Capture the cell that displays the provided text and extract its [X, Y] central coordinate. 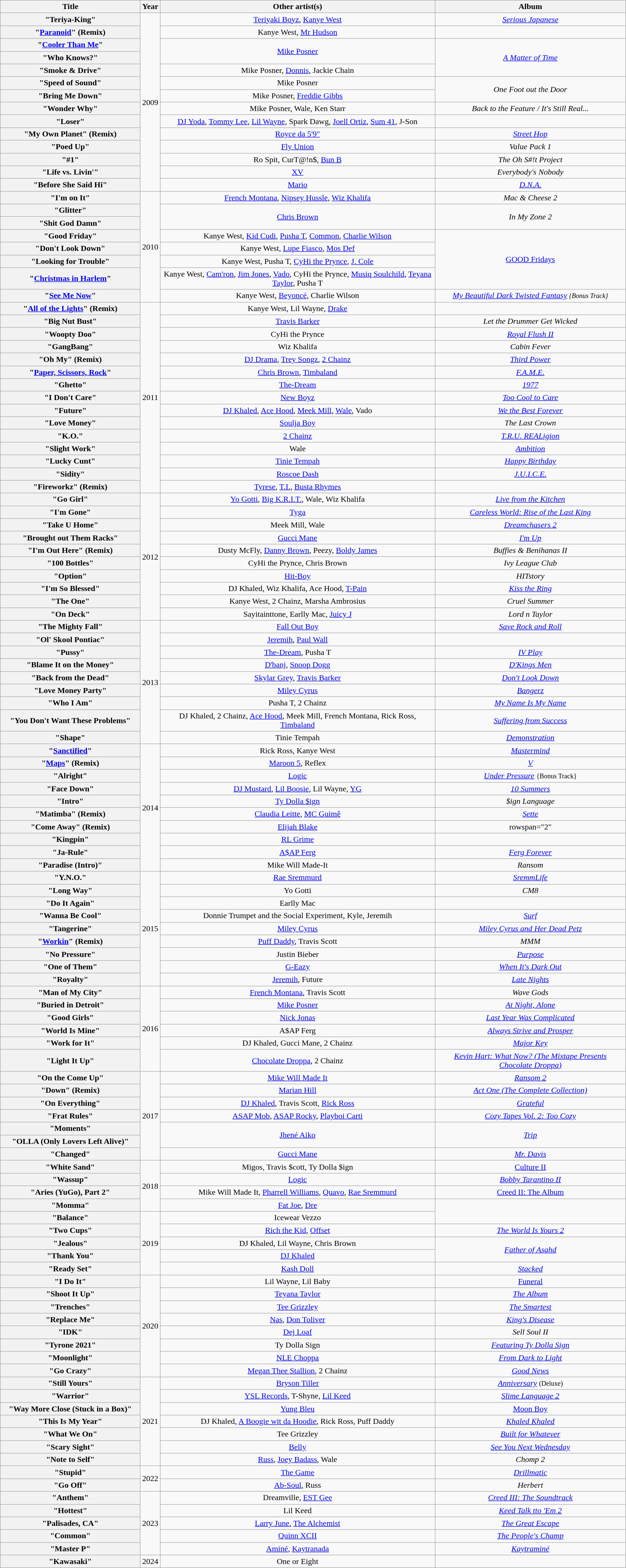
"Face Down" [70, 788]
Jhené Aiko [298, 1135]
"Paradise (Intro)" [70, 865]
"Shape" [70, 738]
"Man of My City" [70, 992]
"Lucky Cunt" [70, 461]
"I'm Out Here" (Remix) [70, 550]
Larry June, The Alchemist [298, 1523]
2 Chainz [298, 436]
Maroon 5, Reflex [298, 763]
Moon Boy [530, 1408]
Dej Loaf [298, 1332]
"Woopty Doo" [70, 334]
"Go Crazy" [70, 1370]
Act One (The Complete Collection) [530, 1090]
"K.O." [70, 436]
Justin Bieber [298, 954]
My Name Is My Name [530, 703]
2013 [150, 682]
2011 [150, 397]
The Smartest [530, 1307]
"Hottest" [70, 1510]
"Smoke & Drive" [70, 70]
"Matimba" (Remix) [70, 814]
DJ Yoda, Tommy Lee, Lil Wayne, Spark Dawg, Joell Ortiz, Sum 41, J-Son [298, 121]
"I'm So Blessed" [70, 589]
"One of Them" [70, 967]
When It's Dark Out [530, 967]
Mike Posner, Freddie Gibbs [298, 96]
"Alright" [70, 776]
Happy Birthday [530, 461]
Chris Brown [298, 217]
Mario [298, 185]
"I'm on It" [70, 198]
Mike Posner, Wale, Ken Starr [298, 108]
Featuring Ty Dolla Sign [530, 1345]
DJ Mustard, Lil Boosie, Lil Wayne, YG [298, 788]
Last Year Was Complicated [530, 1018]
"Scary Sight" [70, 1447]
"Cooler Than Me" [70, 45]
"Maps" (Remix) [70, 763]
Wave Gods [530, 992]
CM8 [530, 890]
"IDK" [70, 1332]
Save Rock and Roll [530, 627]
"Royalty" [70, 979]
Kanye West, Lil Wayne, Drake [298, 308]
Fly Union [298, 146]
"On the Come Up" [70, 1078]
Kanye West, Pusha T, CyHi the Prynce, J. Cole [298, 261]
Ransom [530, 865]
The People's Champ [530, 1536]
Kanye West, Lupe Fiasco, Mos Def [298, 249]
Royce da 5'9" [298, 134]
Keed Talk tto 'Em 2 [530, 1510]
"On Everything" [70, 1103]
Too Cool to Care [530, 398]
My Beautiful Dark Twisted Fantasy {Bonus Track} [530, 296]
One Foot out the Door [530, 89]
"Loser" [70, 121]
NLE Choppa [298, 1358]
Demonstration [530, 738]
2016 [150, 1029]
"Sanctified" [70, 750]
Rich the Kid, Offset [298, 1231]
Creed III: The Soundtrack [530, 1498]
2020 [150, 1326]
YSL Records, T-Shyne, Lil Keed [298, 1396]
"Shit God Damn" [70, 223]
"The Mighty Fall" [70, 627]
Kaytraminé [530, 1549]
Late Nights [530, 979]
"Wonder Why" [70, 108]
Icewear Vezzo [298, 1218]
The-Dream, Pusha T [298, 652]
"Who Knows?" [70, 58]
Suffering from Success [530, 720]
"Two Cups" [70, 1231]
2012 [150, 557]
Royal Flush II [530, 334]
DJ Khaled [298, 1256]
Album [530, 7]
Bryson Tiller [298, 1383]
At Night, Alone [530, 1005]
Sayitainttone, Earlly Mac, Juicy J [298, 614]
"Pussy" [70, 652]
"Option" [70, 576]
King's Disease [530, 1319]
G-Eazy [298, 967]
Nas, Don Toliver [298, 1319]
GOOD Fridays [530, 260]
In My Zone 2 [530, 217]
"Glitter" [70, 210]
Sell Soul II [530, 1332]
2022 [150, 1479]
Fat Joe, Dre [298, 1205]
DJ Khaled, 2 Chainz, Ace Hood, Meek Mill, French Montana, Rick Ross, Timbaland [298, 720]
Puff Daddy, Travis Scott [298, 941]
Belly [298, 1447]
"See Me Now" [70, 296]
Dusty McFly, Danny Brown, Peezy, Boldy James [298, 550]
Fall Out Boy [298, 627]
We the Best Forever [530, 410]
Kanye West, Beyoncé, Charlie Wilson [298, 296]
DJ Khaled, Wiz Khalifa, Ace Hood, T-Pain [298, 589]
"Thank You" [70, 1256]
"#1" [70, 160]
Miley Cyrus and Her Dead Petz [530, 928]
"Looking for Trouble" [70, 261]
Culture II [530, 1167]
"Warrior" [70, 1396]
"Life vs. Livin'" [70, 172]
"Future" [70, 410]
Serious Japanese [530, 19]
Stacked [530, 1269]
Dreamchasers 2 [530, 525]
The Game [298, 1472]
"Down" (Remix) [70, 1090]
Kanye West, Mr Hudson [298, 32]
Mike Posner, Donnis, Jackie Chain [298, 70]
D'banj, Snoop Dogg [298, 665]
New Boyz [298, 398]
"Ol' Skool Pontiac" [70, 640]
rowspan="2" [530, 827]
10 Summers [530, 788]
Soulja Boy [298, 423]
"Paranoid" (Remix) [70, 32]
"Jealous" [70, 1243]
Kanye West, Kid Cudi, Pusha T, Common, Charlie Wilson [298, 236]
Live from the Kitchen [530, 499]
RL Grime [298, 840]
"Ja-Rule" [70, 852]
The World Is Yours 2 [530, 1231]
Tyrese, T.I., Busta Rhymes [298, 487]
Other artist(s) [298, 7]
D.N.A. [530, 185]
D'Kings Men [530, 665]
The Great Escape [530, 1523]
"Aries (YuGo), Part 2" [70, 1192]
"Don't Look Down" [70, 249]
"Go Girl" [70, 499]
"My Own Planet" (Remix) [70, 134]
Back to the Feature / It's Still Real... [530, 108]
"Slight Work" [70, 449]
V [530, 763]
Cabin Fever [530, 347]
Always Strive and Prosper [530, 1031]
"Master P" [70, 1549]
2021 [150, 1421]
"Y.N.O." [70, 878]
DJ Khaled, Ace Hood, Meek Mill, Wale, Vado [298, 410]
"Trenches" [70, 1307]
Lord n Taylor [530, 614]
DJ Drama, Trey Songz, 2 Chainz [298, 359]
Major Key [530, 1043]
"Palisades, CA" [70, 1523]
F.A.M.E. [530, 372]
Quinn XCII [298, 1536]
Yung Bleu [298, 1408]
CyHi the Prynce [298, 334]
Russ, Joey Badass, Wale [298, 1460]
IV Play [530, 652]
Travis Barker [298, 321]
J.U.I.C.E. [530, 474]
Herbert [530, 1485]
Title [70, 7]
"Replace Me" [70, 1319]
Anniversary (Deluxe) [530, 1383]
"On Deck" [70, 614]
Donnie Trumpet and the Social Experiment, Kyle, Jeremih [298, 916]
French Montana, Nipsey Hussle, Wiz Khalifa [298, 198]
Chris Brown, Timbaland [298, 372]
"Note to Self" [70, 1460]
Year [150, 7]
Kevin Hart: What Now? (The Mixtape Presents Chocolate Droppa) [530, 1060]
Street Hop [530, 134]
Value Pack 1 [530, 146]
2024 [150, 1561]
Claudia Leitte, MC Guimê [298, 814]
"Fireworkz" (Remix) [70, 487]
XV [298, 172]
One or Eight [298, 1561]
2009 [150, 102]
2018 [150, 1186]
Surf [530, 916]
Don't Look Down [530, 678]
"Love Money" [70, 423]
"Momma" [70, 1205]
"No Pressure" [70, 954]
CyHi the Prynce, Chris Brown [298, 563]
"Moments" [70, 1129]
"Speed of Sound" [70, 83]
"I'm Gone" [70, 512]
"Back from the Dead" [70, 678]
Mastermind [530, 750]
2015 [150, 928]
Sette [530, 814]
Kanye West, 2 Chainz, Marsha Ambrosius [298, 601]
Mike Will Made It, Pharrell Williams, Quavo, Rae Sremmurd [298, 1192]
The Album [530, 1294]
Chomp 2 [530, 1460]
HITstory [530, 576]
DJ Khaled, Travis Scott, Rick Ross [298, 1103]
Ferg Forever [530, 852]
Under Pressure {Bonus Track} [530, 776]
Lil Wayne, Lil Baby [298, 1281]
Ty Dolla Sign [298, 1345]
Migos, Travis $cott, Ty Dolla $ign [298, 1167]
Mr. Davis [530, 1154]
"Tyrone 2021" [70, 1345]
"Tangerine" [70, 928]
Ivy League Club [530, 563]
"Common" [70, 1536]
Trip [530, 1135]
"Blame It on the Money" [70, 665]
Dreamville, EST Gee [298, 1498]
Skylar Grey, Travis Barker [298, 678]
Creed II: The Album [530, 1192]
Jeremih, Paul Wall [298, 640]
"Work for It" [70, 1043]
DJ Khaled, A Boogie wit da Hoodie, Rick Ross, Puff Daddy [298, 1422]
Ransom 2 [530, 1078]
"I Do It" [70, 1281]
Careless World: Rise of the Last King [530, 512]
"Teriya-King" [70, 19]
1977 [530, 385]
"Good Girls" [70, 1018]
Drillmatic [530, 1472]
Bobby Tarantino II [530, 1179]
Mike Will Made-It [298, 865]
Grateful [530, 1103]
Roscoe Dash [298, 474]
"Poed Up" [70, 146]
Ro Spit, CurT@!n$, Bun B [298, 160]
Ty Dolla $ign [298, 801]
"Before She Said Hi" [70, 185]
"100 Bottles" [70, 563]
Marian Hill [298, 1090]
"World Is Mine" [70, 1031]
Earlly Mac [298, 903]
"This Is My Year" [70, 1422]
MMM [530, 941]
"Come Away" (Remix) [70, 827]
$ign Language [530, 801]
"Kingpin" [70, 840]
Yo Gotti [298, 890]
"Oh My" (Remix) [70, 359]
Built for Whatever [530, 1434]
Mac & Cheese 2 [530, 198]
I'm Up [530, 537]
DJ Khaled, Lil Wayne, Chris Brown [298, 1243]
The Last Crown [530, 423]
Rick Ross, Kanye West [298, 750]
From Dark to Light [530, 1358]
"Christmas in Harlem" [70, 278]
Ab-Soul, Russ [298, 1485]
Nick Jonas [298, 1018]
"Shoot It Up" [70, 1294]
Purpose [530, 954]
A Matter of Time [530, 58]
ASAP Mob, ASAP Rocky, Playboi Carti [298, 1116]
"Buried in Detroit" [70, 1005]
"White Sand" [70, 1167]
"Bring Me Down" [70, 96]
Ambition [530, 449]
Teyana Taylor [298, 1294]
"Go Off" [70, 1485]
The Oh S#!t Project [530, 160]
Let the Drummer Get Wicked [530, 321]
"Wanna Be Cool" [70, 916]
Tyga [298, 512]
Aminé, Kaytranada [298, 1549]
Khaled Khaled [530, 1422]
"Still Yours" [70, 1383]
DJ Khaled, Gucci Mane, 2 Chainz [298, 1043]
Rae Sremmurd [298, 878]
2014 [150, 807]
Funeral [530, 1281]
"Changed" [70, 1154]
"Wassup" [70, 1179]
Hit-Boy [298, 576]
"All of the Lights" (Remix) [70, 308]
"Workin" (Remix) [70, 941]
Elijah Blake [298, 827]
"You Don't Want These Problems" [70, 720]
Wale [298, 449]
Kanye West, Cam'ron, Jim Jones, Vado, CyHi the Prynce, Musiq Soulchild, Teyana Taylor, Pusha T [298, 278]
"GangBang" [70, 347]
Megan Thee Stallion, 2 Chainz [298, 1370]
French Montana, Travis Scott [298, 992]
"Long Way" [70, 890]
Father of Asahd [530, 1250]
"Balance" [70, 1218]
"Moonlight" [70, 1358]
"Good Friday" [70, 236]
"Ready Set" [70, 1269]
Third Power [530, 359]
2019 [150, 1243]
SremmLife [530, 878]
Everybody's Nobody [530, 172]
Kiss the Ring [530, 589]
Slime Language 2 [530, 1396]
Jeremih, Future [298, 979]
Cruel Summer [530, 601]
Good News [530, 1370]
"Way More Close (Stuck in a Box)" [70, 1408]
Lil Keed [298, 1510]
"Ghetto" [70, 385]
See You Next Wednesday [530, 1447]
Meek Mill, Wale [298, 525]
"What We On" [70, 1434]
Chocolate Droppa, 2 Chainz [298, 1060]
Bangerz [530, 690]
Pusha T, 2 Chainz [298, 703]
Buffies & Benihanas II [530, 550]
Wiz Khalifa [298, 347]
"Frat Rules" [70, 1116]
2010 [150, 247]
"Big Nut Bust" [70, 321]
The-Dream [298, 385]
"Love Money Party" [70, 690]
"Anthem" [70, 1498]
"Sidity" [70, 474]
"Intro" [70, 801]
Mike Will Made It [298, 1078]
"Brought out Them Racks" [70, 537]
"I Don't Care" [70, 398]
Teriyaki Boyz, Kanye West [298, 19]
"Take U Home" [70, 525]
2023 [150, 1523]
"Who I Am" [70, 703]
"Paper, Scissors, Rock" [70, 372]
"Do It Again" [70, 903]
"Light It Up" [70, 1060]
Cozy Tapes Vol. 2: Too Cozy [530, 1116]
"Stupid" [70, 1472]
"OLLA (Only Lovers Left Alive)" [70, 1141]
T.R.U. REALigion [530, 436]
Yo Gotti, Big K.R.I.T., Wale, Wiz Khalifa [298, 499]
"The One" [70, 601]
"Kawasaki" [70, 1561]
Kash Doll [298, 1269]
2017 [150, 1116]
